Output the (x, y) coordinate of the center of the cell containing the given text.  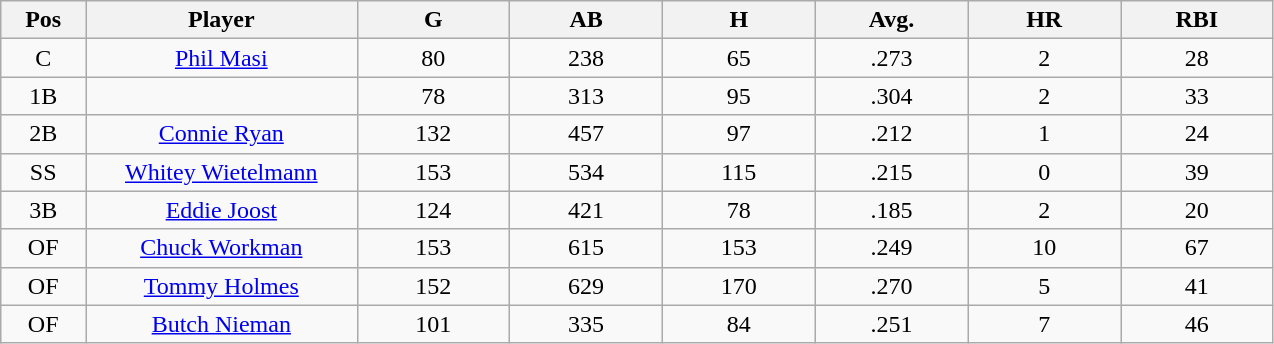
SS (44, 172)
132 (434, 134)
115 (738, 172)
33 (1196, 96)
Butch Nieman (222, 324)
65 (738, 58)
Pos (44, 20)
97 (738, 134)
5 (1044, 286)
Tommy Holmes (222, 286)
0 (1044, 172)
.251 (892, 324)
H (738, 20)
457 (586, 134)
RBI (1196, 20)
95 (738, 96)
3B (44, 210)
170 (738, 286)
G (434, 20)
.270 (892, 286)
C (44, 58)
67 (1196, 248)
20 (1196, 210)
1B (44, 96)
80 (434, 58)
1 (1044, 134)
Eddie Joost (222, 210)
.273 (892, 58)
.185 (892, 210)
HR (1044, 20)
24 (1196, 134)
238 (586, 58)
46 (1196, 324)
534 (586, 172)
124 (434, 210)
2B (44, 134)
.212 (892, 134)
7 (1044, 324)
41 (1196, 286)
335 (586, 324)
Whitey Wietelmann (222, 172)
.249 (892, 248)
AB (586, 20)
.215 (892, 172)
Connie Ryan (222, 134)
Chuck Workman (222, 248)
39 (1196, 172)
629 (586, 286)
84 (738, 324)
421 (586, 210)
152 (434, 286)
Player (222, 20)
10 (1044, 248)
28 (1196, 58)
101 (434, 324)
615 (586, 248)
Avg. (892, 20)
Phil Masi (222, 58)
.304 (892, 96)
313 (586, 96)
